Scan for the cell matching the given text and deliver its (x, y) coordinate at center. 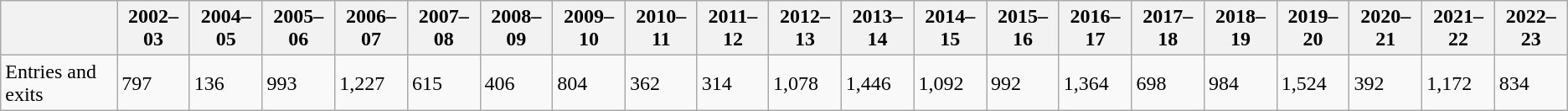
2010–11 (661, 29)
698 (1168, 82)
2014–15 (950, 29)
2017–18 (1168, 29)
2015–16 (1024, 29)
1,172 (1459, 82)
1,524 (1313, 82)
406 (516, 82)
1,446 (878, 82)
2008–09 (516, 29)
984 (1241, 82)
2022–23 (1531, 29)
392 (1385, 82)
2019–20 (1313, 29)
2009–10 (590, 29)
1,364 (1096, 82)
1,227 (372, 82)
2006–07 (372, 29)
2018–19 (1241, 29)
2004–05 (226, 29)
615 (444, 82)
797 (154, 82)
2005–06 (298, 29)
2011–12 (732, 29)
2007–08 (444, 29)
2016–17 (1096, 29)
136 (226, 82)
362 (661, 82)
1,078 (806, 82)
2012–13 (806, 29)
2013–14 (878, 29)
2020–21 (1385, 29)
993 (298, 82)
2021–22 (1459, 29)
834 (1531, 82)
1,092 (950, 82)
992 (1024, 82)
314 (732, 82)
Entries and exits (59, 82)
2002–03 (154, 29)
804 (590, 82)
